From the cell containing the given text, extract its center point as (x, y) coordinate. 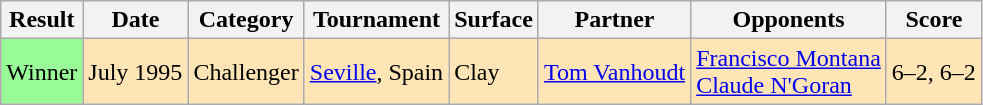
Score (934, 20)
Tom Vanhoudt (614, 72)
Challenger (246, 72)
Winner (42, 72)
Francisco Montana Claude N'Goran (789, 72)
Seville, Spain (376, 72)
Category (246, 20)
Result (42, 20)
Surface (494, 20)
Clay (494, 72)
Partner (614, 20)
Tournament (376, 20)
6–2, 6–2 (934, 72)
July 1995 (136, 72)
Opponents (789, 20)
Date (136, 20)
